Return (x, y) of the center of cell containing provided text 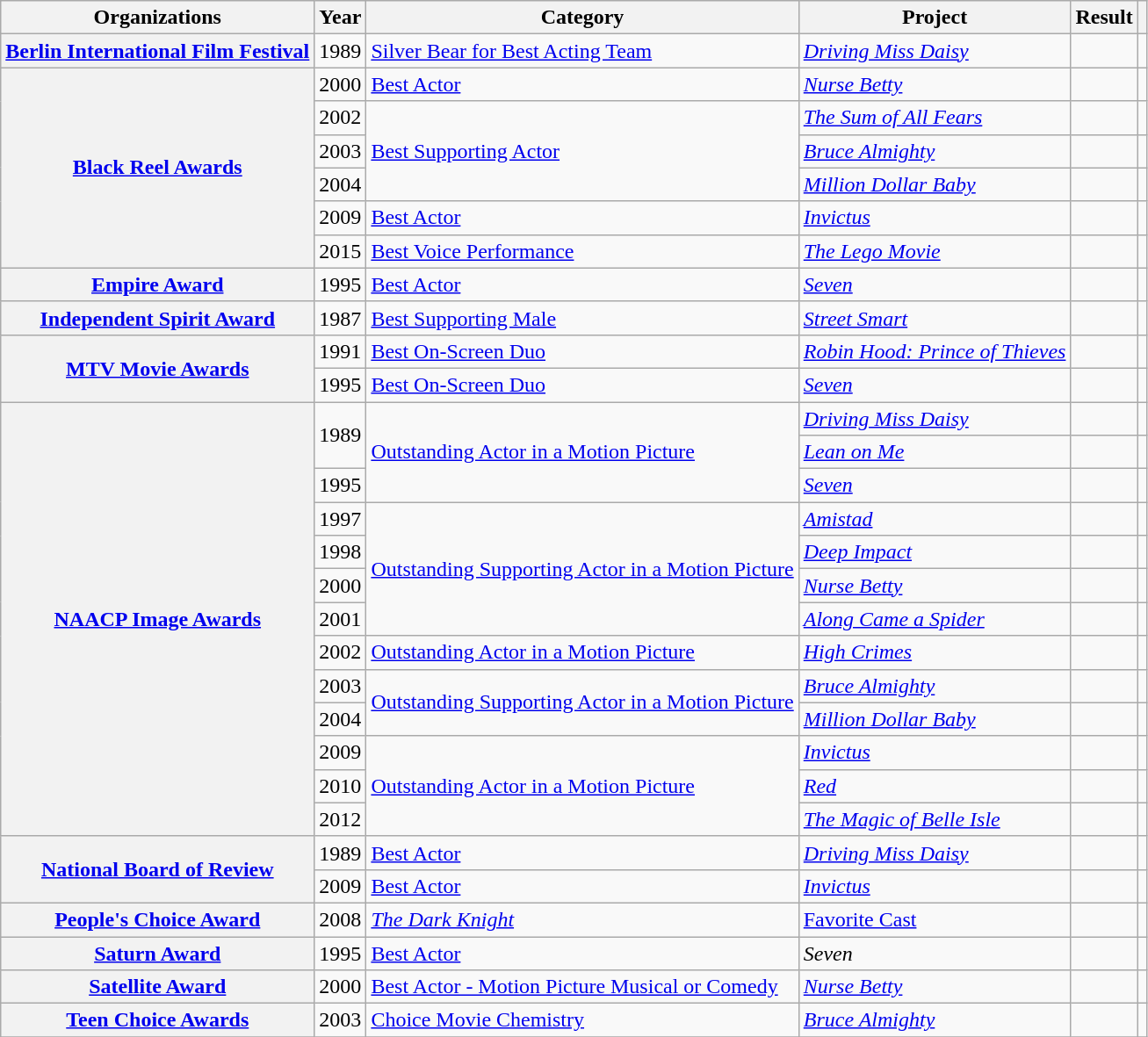
2001 (341, 619)
Robin Hood: Prince of Thieves (935, 351)
Teen Choice Awards (158, 1020)
Red (935, 786)
Organizations (158, 18)
MTV Movie Awards (158, 368)
Best Voice Performance (582, 251)
People's Choice Award (158, 919)
The Magic of Belle Isle (935, 819)
Saturn Award (158, 953)
Satellite Award (158, 987)
Empire Award (158, 284)
NAACP Image Awards (158, 620)
2015 (341, 251)
Choice Movie Chemistry (582, 1020)
The Dark Knight (582, 919)
Result (1104, 18)
Favorite Cast (935, 919)
Street Smart (935, 318)
1998 (341, 552)
Deep Impact (935, 552)
Year (341, 18)
Along Came a Spider (935, 619)
Amistad (935, 519)
Category (582, 18)
1997 (341, 519)
National Board of Review (158, 869)
1987 (341, 318)
The Sum of All Fears (935, 118)
Best Supporting Male (582, 318)
Independent Spirit Award (158, 318)
1991 (341, 351)
2012 (341, 819)
Silver Bear for Best Acting Team (582, 51)
Black Reel Awards (158, 168)
Lean on Me (935, 452)
2010 (341, 786)
Best Supporting Actor (582, 151)
The Lego Movie (935, 251)
High Crimes (935, 652)
Berlin International Film Festival (158, 51)
Best Actor - Motion Picture Musical or Comedy (582, 987)
Project (935, 18)
2008 (341, 919)
